Capture the cell that displays the provided text and extract its [X, Y] central coordinate. 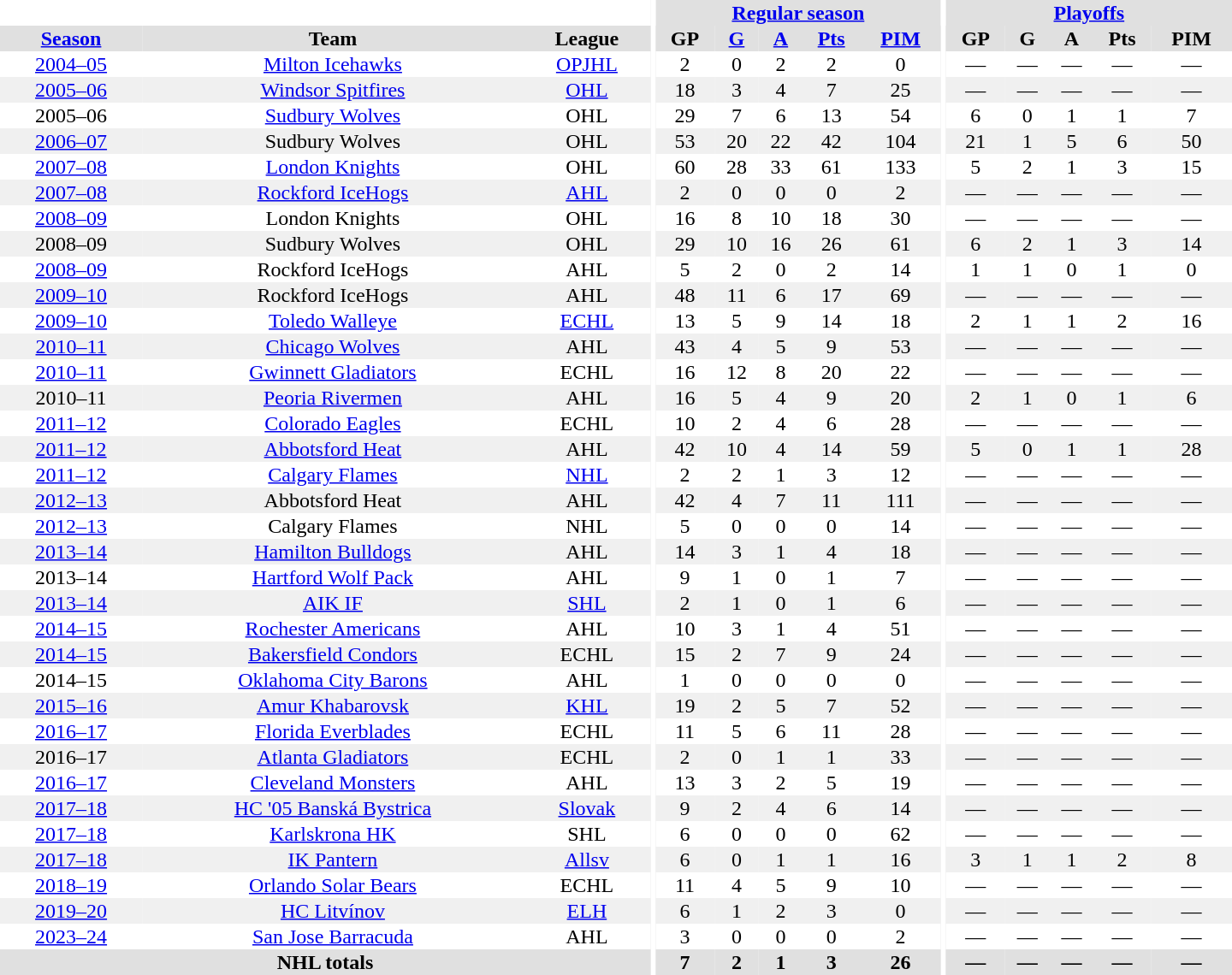
Hartford Wolf Pack [333, 577]
San Jose Barracuda [333, 937]
Team [333, 38]
50 [1191, 141]
NHL totals [325, 962]
Slovak [587, 808]
2018–19 [71, 885]
Gwinnett Gladiators [333, 372]
111 [900, 500]
Chicago Wolves [333, 346]
Karlskrona HK [333, 834]
Cleveland Monsters [333, 783]
2019–20 [71, 911]
Hamilton Bulldogs [333, 552]
52 [900, 706]
KHL [587, 706]
ELH [587, 911]
OPJHL [587, 64]
30 [900, 218]
Regular season [798, 13]
Milton Icehawks [333, 64]
Peoria Rivermen [333, 398]
43 [684, 346]
Orlando Solar Bears [333, 885]
25 [900, 90]
Windsor Spitfires [333, 90]
54 [900, 115]
AIK IF [333, 603]
60 [684, 167]
Playoffs [1089, 13]
Oklahoma City Barons [333, 680]
Allsv [587, 860]
Bakersfield Condors [333, 654]
2015–16 [71, 706]
48 [684, 295]
133 [900, 167]
Colorado Eagles [333, 423]
59 [900, 449]
51 [900, 629]
21 [975, 141]
104 [900, 141]
League [587, 38]
17 [832, 295]
Season [71, 38]
2004–05 [71, 64]
69 [900, 295]
2006–07 [71, 141]
HC '05 Banská Bystrica [333, 808]
Atlanta Gladiators [333, 757]
Florida Everblades [333, 731]
HC Litvínov [333, 911]
Amur Khabarovsk [333, 706]
Toledo Walleye [333, 321]
62 [900, 834]
24 [900, 654]
2023–24 [71, 937]
Rochester Americans [333, 629]
IK Pantern [333, 860]
